Search for the cell housing the specified text and yield its (x, y) center coordinate. 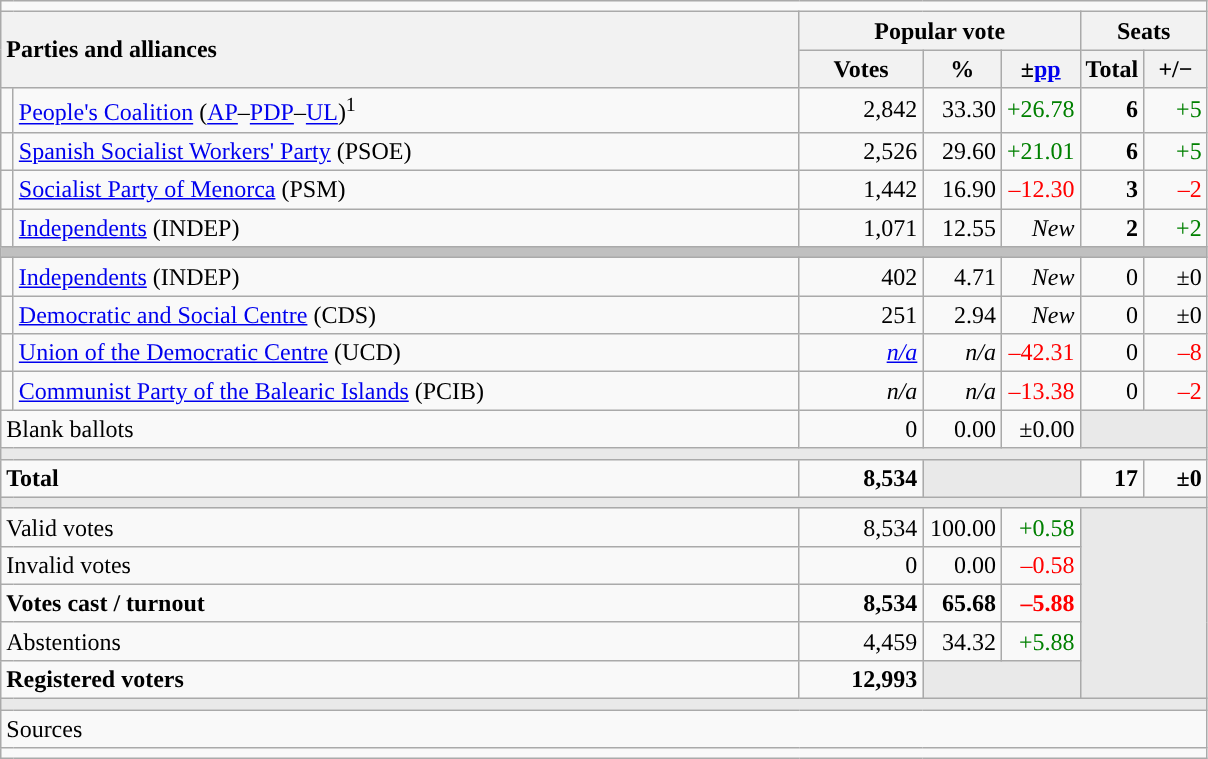
Registered voters (400, 679)
Valid votes (400, 527)
±0.00 (1040, 429)
–0.58 (1040, 565)
Spanish Socialist Workers' Party (PSOE) (406, 151)
People's Coalition (AP–PDP–UL)1 (406, 110)
Invalid votes (400, 565)
3 (1112, 190)
–13.38 (1040, 391)
16.90 (962, 190)
Seats (1144, 31)
Blank ballots (400, 429)
12,993 (861, 679)
29.60 (962, 151)
251 (861, 315)
+0.58 (1040, 527)
Communist Party of the Balearic Islands (PCIB) (406, 391)
2 (1112, 228)
+/− (1176, 69)
2,526 (861, 151)
1,071 (861, 228)
±pp (1040, 69)
12.55 (962, 228)
100.00 (962, 527)
33.30 (962, 110)
2,842 (861, 110)
Popular vote (940, 31)
Votes cast / turnout (400, 603)
+26.78 (1040, 110)
2.94 (962, 315)
Socialist Party of Menorca (PSM) (406, 190)
Union of the Democratic Centre (UCD) (406, 353)
1,442 (861, 190)
65.68 (962, 603)
Sources (604, 729)
Democratic and Social Centre (CDS) (406, 315)
–12.30 (1040, 190)
4.71 (962, 277)
34.32 (962, 641)
402 (861, 277)
% (962, 69)
Parties and alliances (400, 50)
–5.88 (1040, 603)
+2 (1176, 228)
4,459 (861, 641)
+5.88 (1040, 641)
Votes (861, 69)
–8 (1176, 353)
17 (1112, 478)
Abstentions (400, 641)
+21.01 (1040, 151)
–42.31 (1040, 353)
